Find where the given text appears and provide that cell's center as (x, y) coordinate. 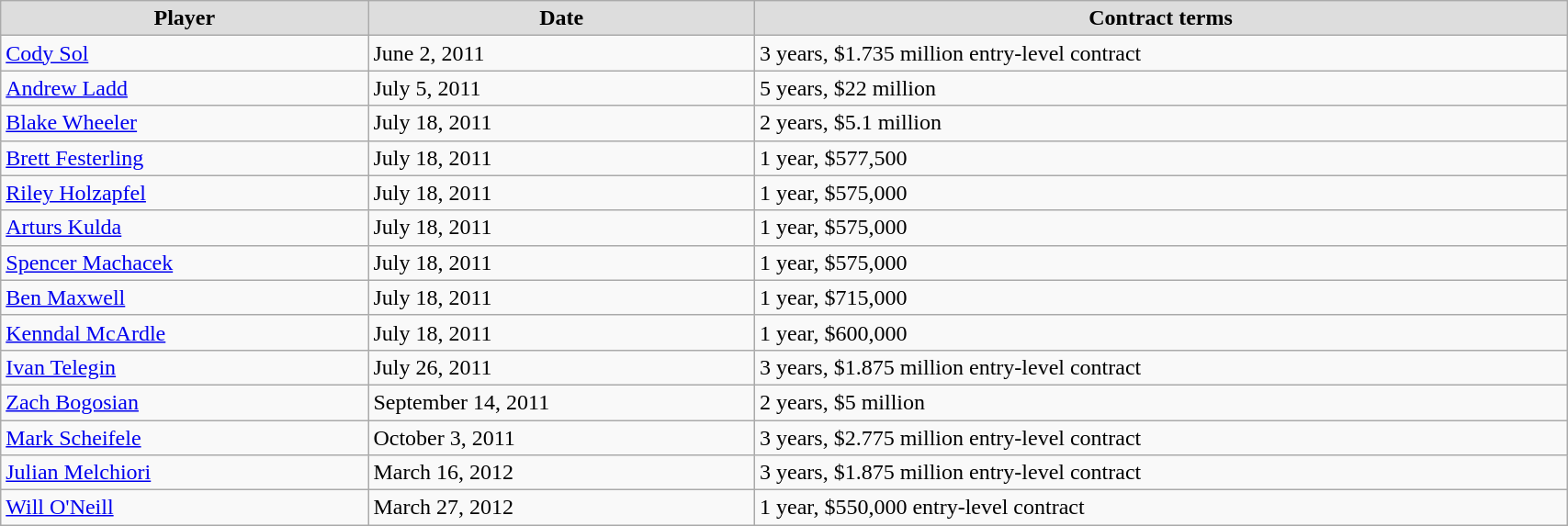
Ben Maxwell (185, 297)
2 years, $5 million (1161, 402)
Player (185, 18)
3 years, $2.775 million entry-level contract (1161, 438)
September 14, 2011 (562, 402)
Arturs Kulda (185, 228)
Date (562, 18)
Julian Melchiori (185, 473)
Ivan Telegin (185, 367)
Riley Holzapfel (185, 193)
July 26, 2011 (562, 367)
Cody Sol (185, 53)
5 years, $22 million (1161, 88)
Brett Festerling (185, 158)
Zach Bogosian (185, 402)
July 5, 2011 (562, 88)
October 3, 2011 (562, 438)
1 year, $715,000 (1161, 297)
1 year, $600,000 (1161, 332)
Mark Scheifele (185, 438)
March 16, 2012 (562, 473)
1 year, $577,500 (1161, 158)
1 year, $550,000 entry-level contract (1161, 508)
June 2, 2011 (562, 53)
Kenndal McArdle (185, 332)
Andrew Ladd (185, 88)
Blake Wheeler (185, 123)
3 years, $1.735 million entry-level contract (1161, 53)
Will O'Neill (185, 508)
2 years, $5.1 million (1161, 123)
March 27, 2012 (562, 508)
Spencer Machacek (185, 263)
Contract terms (1161, 18)
